Find where the given text appears and provide that cell's center as [X, Y] coordinate. 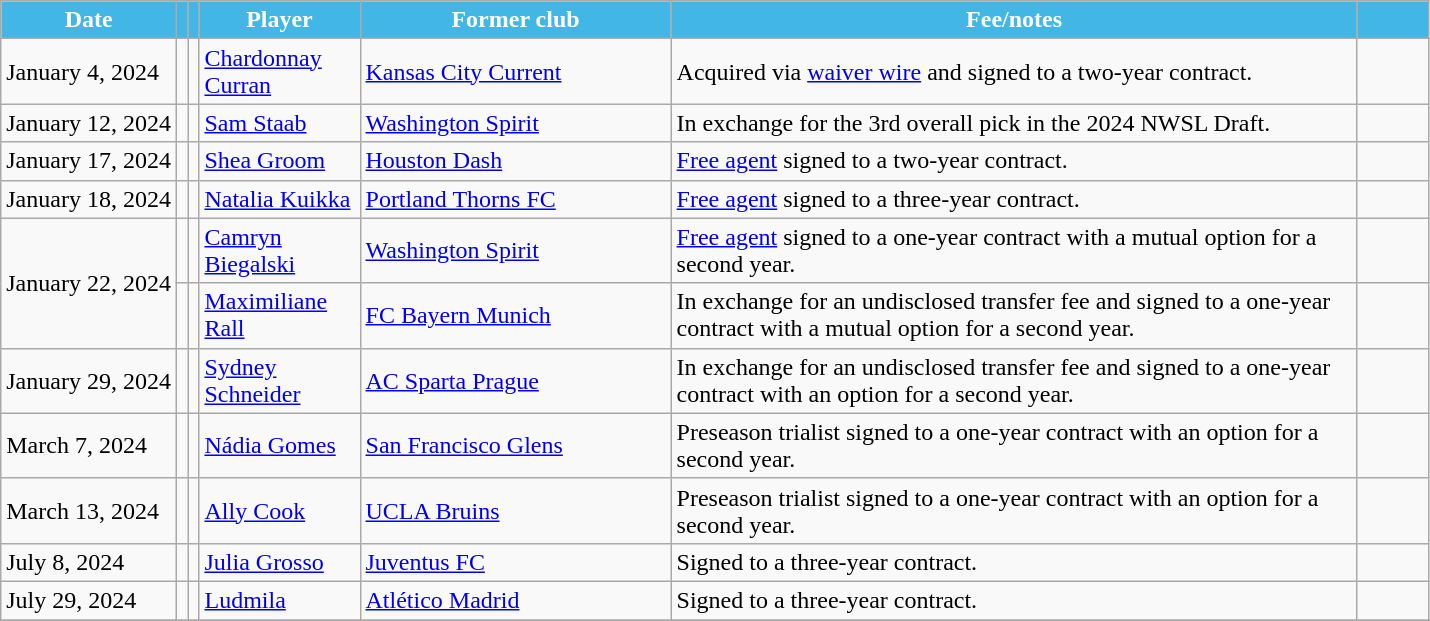
Former club [516, 20]
Free agent signed to a two-year contract. [1014, 161]
Date [89, 20]
Shea Groom [280, 161]
Acquired via waiver wire and signed to a two-year contract. [1014, 72]
Houston Dash [516, 161]
Chardonnay Curran [280, 72]
In exchange for the 3rd overall pick in the 2024 NWSL Draft. [1014, 123]
Maximiliane Rall [280, 316]
Portland Thorns FC [516, 199]
Juventus FC [516, 562]
Free agent signed to a three-year contract. [1014, 199]
FC Bayern Munich [516, 316]
July 8, 2024 [89, 562]
UCLA Bruins [516, 510]
In exchange for an undisclosed transfer fee and signed to a one-year contract with a mutual option for a second year. [1014, 316]
San Francisco Glens [516, 446]
Nádia Gomes [280, 446]
January 12, 2024 [89, 123]
March 7, 2024 [89, 446]
Ludmila [280, 600]
Natalia Kuikka [280, 199]
Sam Staab [280, 123]
January 18, 2024 [89, 199]
Fee/notes [1014, 20]
Free agent signed to a one-year contract with a mutual option for a second year. [1014, 250]
Atlético Madrid [516, 600]
Kansas City Current [516, 72]
January 4, 2024 [89, 72]
In exchange for an undisclosed transfer fee and signed to a one-year contract with an option for a second year. [1014, 380]
March 13, 2024 [89, 510]
Player [280, 20]
Julia Grosso [280, 562]
January 22, 2024 [89, 283]
Camryn Biegalski [280, 250]
Sydney Schneider [280, 380]
January 29, 2024 [89, 380]
January 17, 2024 [89, 161]
July 29, 2024 [89, 600]
AC Sparta Prague [516, 380]
Ally Cook [280, 510]
